Return (X, Y) of the center of cell containing provided text 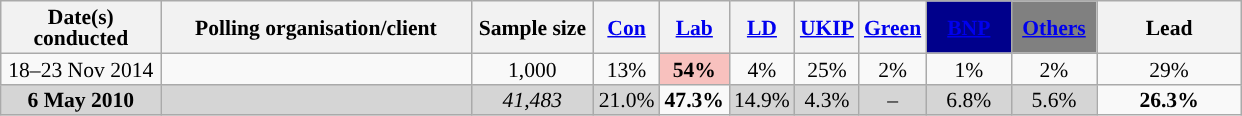
54% (694, 68)
Date(s)conducted (81, 27)
47.3% (694, 100)
41,483 (532, 100)
– (892, 100)
Con (627, 27)
4% (762, 68)
26.3% (1170, 100)
14.9% (762, 100)
4.3% (827, 100)
Green (892, 27)
Others (1054, 27)
Lead (1170, 27)
BNP (968, 27)
Sample size (532, 27)
6 May 2010 (81, 100)
18–23 Nov 2014 (81, 68)
5.6% (1054, 100)
LD (762, 27)
21.0% (627, 100)
6.8% (968, 100)
29% (1170, 68)
Lab (694, 27)
25% (827, 68)
13% (627, 68)
UKIP (827, 27)
Polling organisation/client (316, 27)
1% (968, 68)
1,000 (532, 68)
